Pinpoint the cell where the given text exists, returning its [x, y] midpoint coordinate. 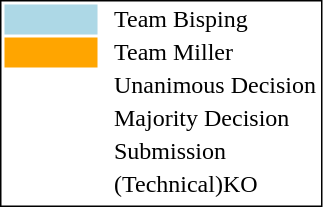
Unanimous Decision [214, 85]
(Technical)KO [214, 185]
Team Bisping [214, 19]
Submission [214, 151]
Majority Decision [214, 119]
Team Miller [214, 53]
